Search for the cell housing the specified text and yield its [X, Y] center coordinate. 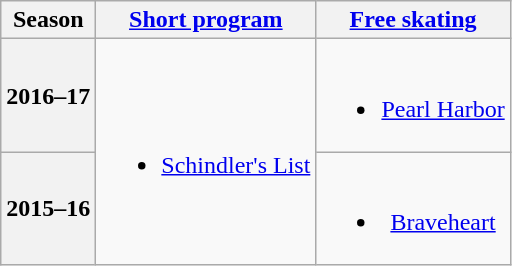
Schindler's List [206, 152]
Free skating [413, 20]
2015–16 [48, 208]
Pearl Harbor [413, 96]
Season [48, 20]
2016–17 [48, 96]
Short program [206, 20]
Braveheart [413, 208]
